Provide the [x, y] coordinate of the cell's center where the given text is located.  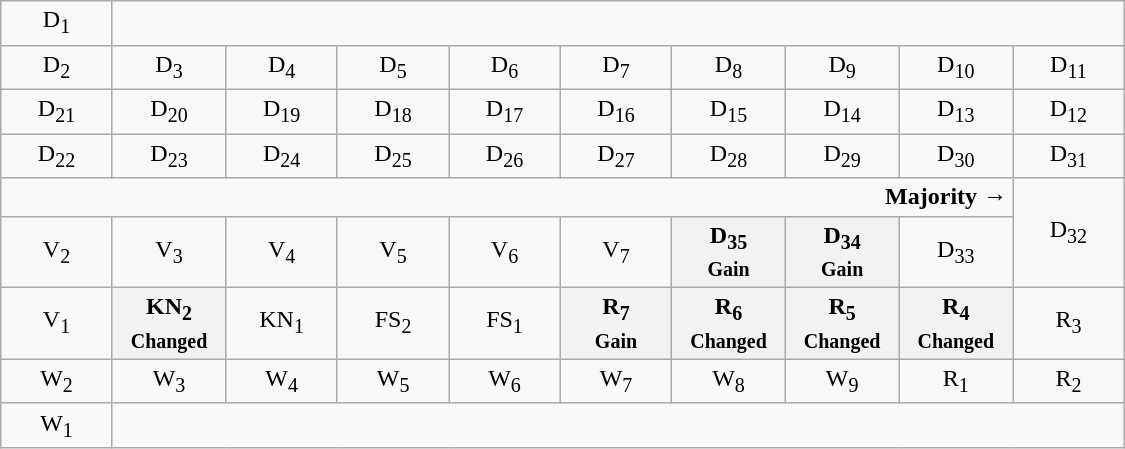
D35Gain [729, 252]
D17 [504, 111]
FS1 [504, 324]
R6Changed [729, 324]
D2 [56, 67]
D13 [956, 111]
D6 [504, 67]
W7 [616, 381]
D24 [282, 156]
D34Gain [842, 252]
D22 [56, 156]
W5 [392, 381]
Majority → [507, 197]
KN2Changed [169, 324]
V7 [616, 252]
KN1 [282, 324]
W3 [169, 381]
D16 [616, 111]
D9 [842, 67]
D32 [1069, 232]
D8 [729, 67]
D11 [1069, 67]
R2 [1069, 381]
V2 [56, 252]
D4 [282, 67]
R4Changed [956, 324]
D28 [729, 156]
R5Changed [842, 324]
V1 [56, 324]
FS2 [392, 324]
V3 [169, 252]
D12 [1069, 111]
D30 [956, 156]
D27 [616, 156]
D19 [282, 111]
D10 [956, 67]
D1 [56, 23]
W9 [842, 381]
R1 [956, 381]
W4 [282, 381]
D31 [1069, 156]
D5 [392, 67]
R3 [1069, 324]
V5 [392, 252]
W8 [729, 381]
D29 [842, 156]
W1 [56, 425]
D14 [842, 111]
D7 [616, 67]
W6 [504, 381]
D23 [169, 156]
D25 [392, 156]
D3 [169, 67]
D20 [169, 111]
D26 [504, 156]
V6 [504, 252]
W2 [56, 381]
D33 [956, 252]
D18 [392, 111]
D21 [56, 111]
V4 [282, 252]
D15 [729, 111]
R7Gain [616, 324]
